Output the (x, y) coordinate of the center of the cell containing the given text.  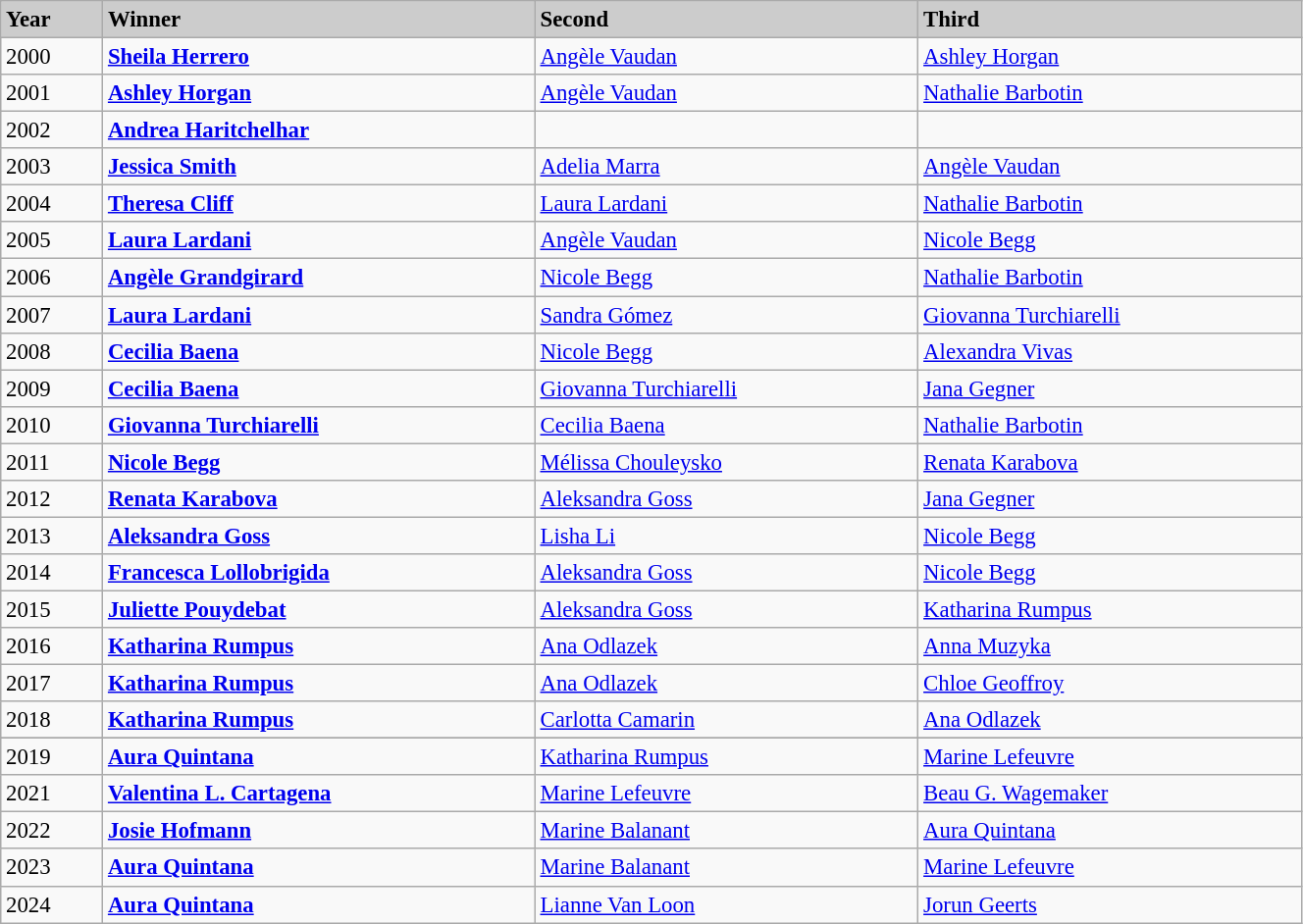
2012 (52, 499)
2022 (52, 831)
2017 (52, 684)
Year (52, 20)
Sandra Gómez (726, 315)
2005 (52, 240)
Adelia Marra (726, 167)
Winner (320, 20)
2000 (52, 57)
Juliette Pouydebat (320, 609)
Mélissa Chouleysko (726, 462)
2023 (52, 868)
2015 (52, 609)
Josie Hofmann (320, 831)
Anna Muzyka (1111, 646)
Sheila Herrero (320, 57)
Lianne Van Loon (726, 904)
Valentina L. Cartagena (320, 794)
2001 (52, 93)
Beau G. Wagemaker (1111, 794)
2018 (52, 720)
2008 (52, 351)
2011 (52, 462)
Chloe Geoffroy (1111, 684)
Jorun Geerts (1111, 904)
Francesca Lollobrigida (320, 573)
2021 (52, 794)
Andrea Haritchelhar (320, 130)
2013 (52, 536)
2014 (52, 573)
Angèle Grandgirard (320, 278)
Third (1111, 20)
Carlotta Camarin (726, 720)
2003 (52, 167)
Second (726, 20)
2006 (52, 278)
2004 (52, 204)
Jessica Smith (320, 167)
Alexandra Vivas (1111, 351)
2019 (52, 757)
2009 (52, 388)
Lisha Li (726, 536)
2024 (52, 904)
2010 (52, 425)
Theresa Cliff (320, 204)
2002 (52, 130)
2016 (52, 646)
2007 (52, 315)
